Provide the (X, Y) coordinate of the cell's center where the given text is located.  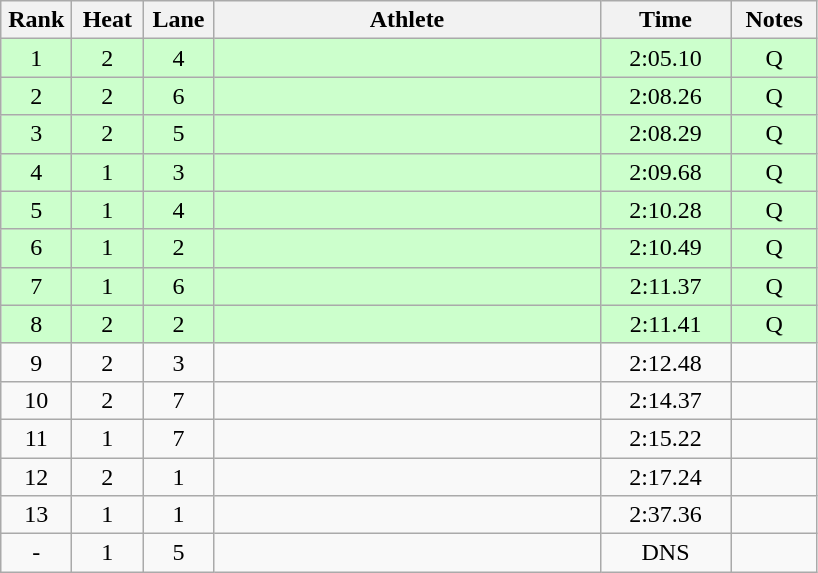
2:37.36 (666, 515)
Heat (108, 20)
2:11.37 (666, 286)
2:08.29 (666, 134)
Notes (774, 20)
2:09.68 (666, 172)
2:08.26 (666, 96)
- (36, 553)
2:10.49 (666, 248)
2:10.28 (666, 210)
2:15.22 (666, 438)
2:12.48 (666, 362)
13 (36, 515)
2:11.41 (666, 324)
Lane (178, 20)
2:05.10 (666, 58)
2:14.37 (666, 400)
11 (36, 438)
DNS (666, 553)
9 (36, 362)
2:17.24 (666, 477)
12 (36, 477)
10 (36, 400)
Time (666, 20)
Rank (36, 20)
8 (36, 324)
Athlete (407, 20)
